Determine the (X, Y) coordinate at the center of the cell enclosing the given text.  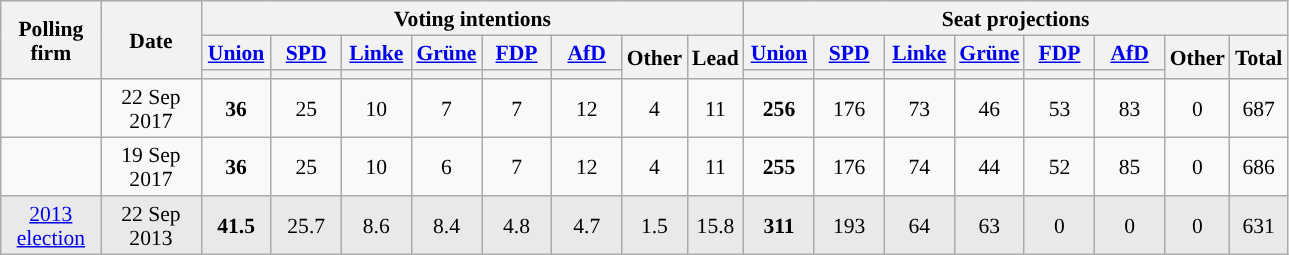
53 (1059, 109)
52 (1059, 167)
83 (1130, 109)
44 (989, 167)
46 (989, 109)
687 (1258, 109)
Voting intentions (472, 18)
256 (779, 109)
686 (1258, 167)
1.5 (654, 225)
Date (151, 40)
Total (1258, 57)
15.8 (716, 225)
85 (1130, 167)
311 (779, 225)
631 (1258, 225)
Seat projections (1016, 18)
6 (446, 167)
22 Sep 2013 (151, 225)
4.8 (517, 225)
41.5 (236, 225)
22 Sep 2017 (151, 109)
74 (919, 167)
63 (989, 225)
255 (779, 167)
19 Sep 2017 (151, 167)
25.7 (306, 225)
8.4 (446, 225)
64 (919, 225)
2013 election (51, 225)
4.7 (587, 225)
Lead (716, 57)
Polling firm (51, 40)
73 (919, 109)
8.6 (376, 225)
193 (849, 225)
